Locate the cell with the specified text and output its (x, y) center coordinate. 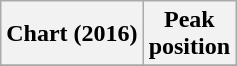
Chart (2016) (72, 34)
Peak position (189, 34)
